Determine the (x, y) coordinate at the center of the cell enclosing the given text.  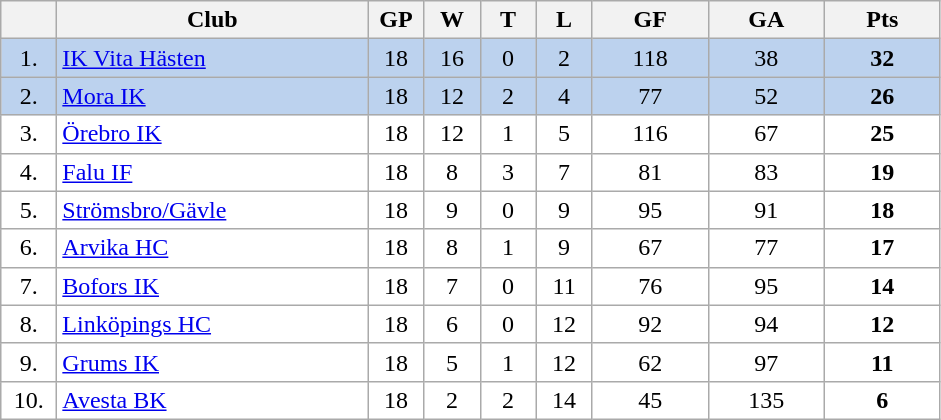
17 (882, 248)
45 (650, 400)
91 (766, 210)
4. (29, 172)
81 (650, 172)
38 (766, 58)
116 (650, 134)
GF (650, 20)
32 (882, 58)
Örebro IK (212, 134)
7. (29, 286)
118 (650, 58)
10. (29, 400)
Grums IK (212, 362)
Arvika HC (212, 248)
T (508, 20)
9. (29, 362)
94 (766, 324)
25 (882, 134)
Avesta BK (212, 400)
Pts (882, 20)
83 (766, 172)
W (452, 20)
8. (29, 324)
Falu IF (212, 172)
GA (766, 20)
76 (650, 286)
5. (29, 210)
IK Vita Hästen (212, 58)
L (564, 20)
19 (882, 172)
1. (29, 58)
6. (29, 248)
Mora IK (212, 96)
Linköpings HC (212, 324)
135 (766, 400)
Strömsbro/Gävle (212, 210)
52 (766, 96)
16 (452, 58)
92 (650, 324)
97 (766, 362)
4 (564, 96)
Bofors IK (212, 286)
GP (396, 20)
2. (29, 96)
3. (29, 134)
Club (212, 20)
62 (650, 362)
26 (882, 96)
3 (508, 172)
